Pinpoint the cell where the given text exists, returning its (X, Y) midpoint coordinate. 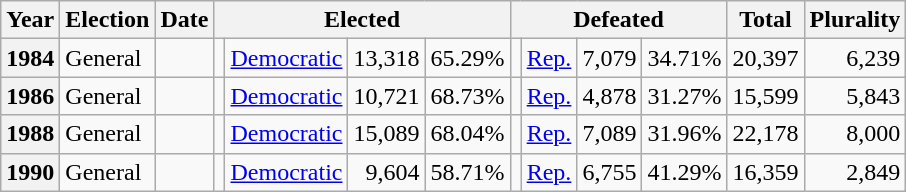
1986 (30, 96)
22,178 (766, 134)
31.27% (684, 96)
15,089 (386, 134)
5,843 (855, 96)
68.04% (468, 134)
Plurality (855, 20)
15,599 (766, 96)
Total (766, 20)
Election (108, 20)
31.96% (684, 134)
7,089 (610, 134)
65.29% (468, 58)
6,239 (855, 58)
Defeated (618, 20)
2,849 (855, 172)
7,079 (610, 58)
58.71% (468, 172)
34.71% (684, 58)
8,000 (855, 134)
16,359 (766, 172)
Elected (362, 20)
41.29% (684, 172)
10,721 (386, 96)
4,878 (610, 96)
6,755 (610, 172)
20,397 (766, 58)
9,604 (386, 172)
1984 (30, 58)
1988 (30, 134)
13,318 (386, 58)
68.73% (468, 96)
1990 (30, 172)
Date (184, 20)
Year (30, 20)
